Find where the given text appears and provide that cell's center as (x, y) coordinate. 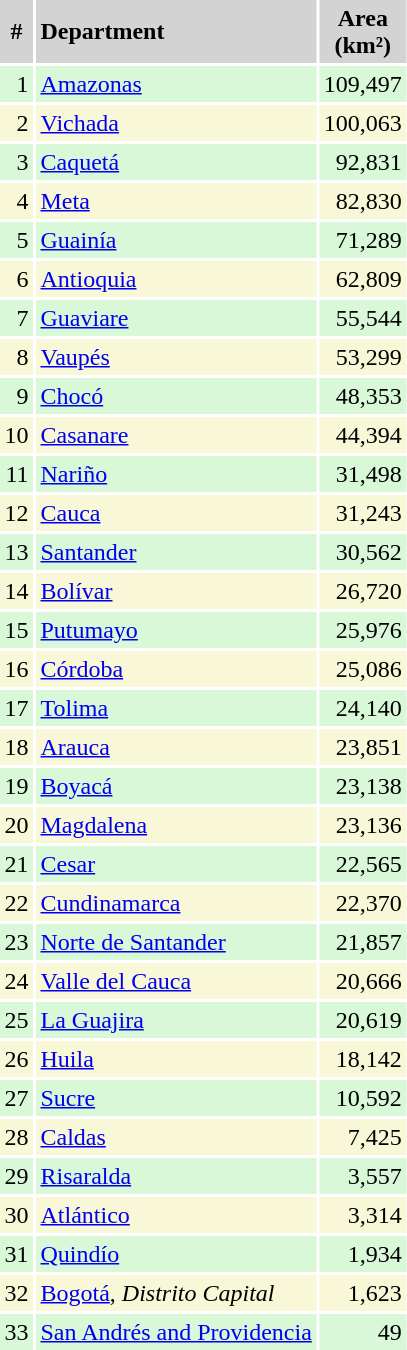
3,557 (362, 1176)
31 (16, 1254)
1,623 (362, 1293)
Arauca (176, 747)
Huila (176, 1059)
Chocó (176, 396)
48,353 (362, 396)
26 (16, 1059)
Casanare (176, 435)
La Guajira (176, 1020)
Santander (176, 552)
16 (16, 669)
Cesar (176, 864)
1,934 (362, 1254)
10 (16, 435)
18 (16, 747)
22,565 (362, 864)
82,830 (362, 201)
9 (16, 396)
3 (16, 162)
Guaviare (176, 318)
14 (16, 591)
San Andrés and Providencia (176, 1332)
Vichada (176, 123)
25 (16, 1020)
Guainía (176, 240)
71,289 (362, 240)
23,138 (362, 786)
5 (16, 240)
25,976 (362, 630)
49 (362, 1332)
7 (16, 318)
Sucre (176, 1098)
Risaralda (176, 1176)
29 (16, 1176)
23,851 (362, 747)
19 (16, 786)
32 (16, 1293)
Tolima (176, 708)
8 (16, 357)
6 (16, 279)
Cauca (176, 513)
22 (16, 903)
62,809 (362, 279)
Cundinamarca (176, 903)
31,243 (362, 513)
Quindío (176, 1254)
Area(km²) (362, 32)
109,497 (362, 84)
Valle del Cauca (176, 981)
55,544 (362, 318)
53,299 (362, 357)
20,666 (362, 981)
Meta (176, 201)
23,136 (362, 825)
11 (16, 474)
Boyacá (176, 786)
21 (16, 864)
Department (176, 32)
# (16, 32)
Bogotá, Distrito Capital (176, 1293)
22,370 (362, 903)
28 (16, 1137)
17 (16, 708)
15 (16, 630)
Caldas (176, 1137)
20,619 (362, 1020)
20 (16, 825)
27 (16, 1098)
18,142 (362, 1059)
Putumayo (176, 630)
2 (16, 123)
4 (16, 201)
7,425 (362, 1137)
25,086 (362, 669)
12 (16, 513)
21,857 (362, 942)
Norte de Santander (176, 942)
30,562 (362, 552)
Córdoba (176, 669)
100,063 (362, 123)
26,720 (362, 591)
3,314 (362, 1215)
13 (16, 552)
92,831 (362, 162)
Atlántico (176, 1215)
Caquetá (176, 162)
1 (16, 84)
23 (16, 942)
Bolívar (176, 591)
44,394 (362, 435)
Amazonas (176, 84)
Nariño (176, 474)
30 (16, 1215)
24,140 (362, 708)
33 (16, 1332)
Antioquia (176, 279)
24 (16, 981)
10,592 (362, 1098)
Vaupés (176, 357)
Magdalena (176, 825)
31,498 (362, 474)
